Return the [X, Y] coordinate for the center point of the cell that contains the specified text.  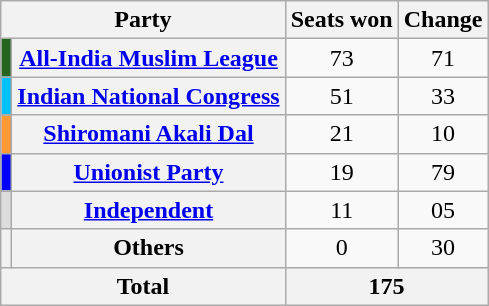
175 [386, 286]
33 [443, 96]
Independent [148, 210]
Others [148, 248]
21 [342, 134]
Party [143, 20]
11 [342, 210]
Change [443, 20]
10 [443, 134]
05 [443, 210]
Seats won [342, 20]
79 [443, 172]
0 [342, 248]
Total [143, 286]
All-India Muslim League [148, 58]
71 [443, 58]
Shiromani Akali Dal [148, 134]
Indian National Congress [148, 96]
Unionist Party [148, 172]
73 [342, 58]
30 [443, 248]
19 [342, 172]
51 [342, 96]
